From the cell containing the given text, extract its center point as [X, Y] coordinate. 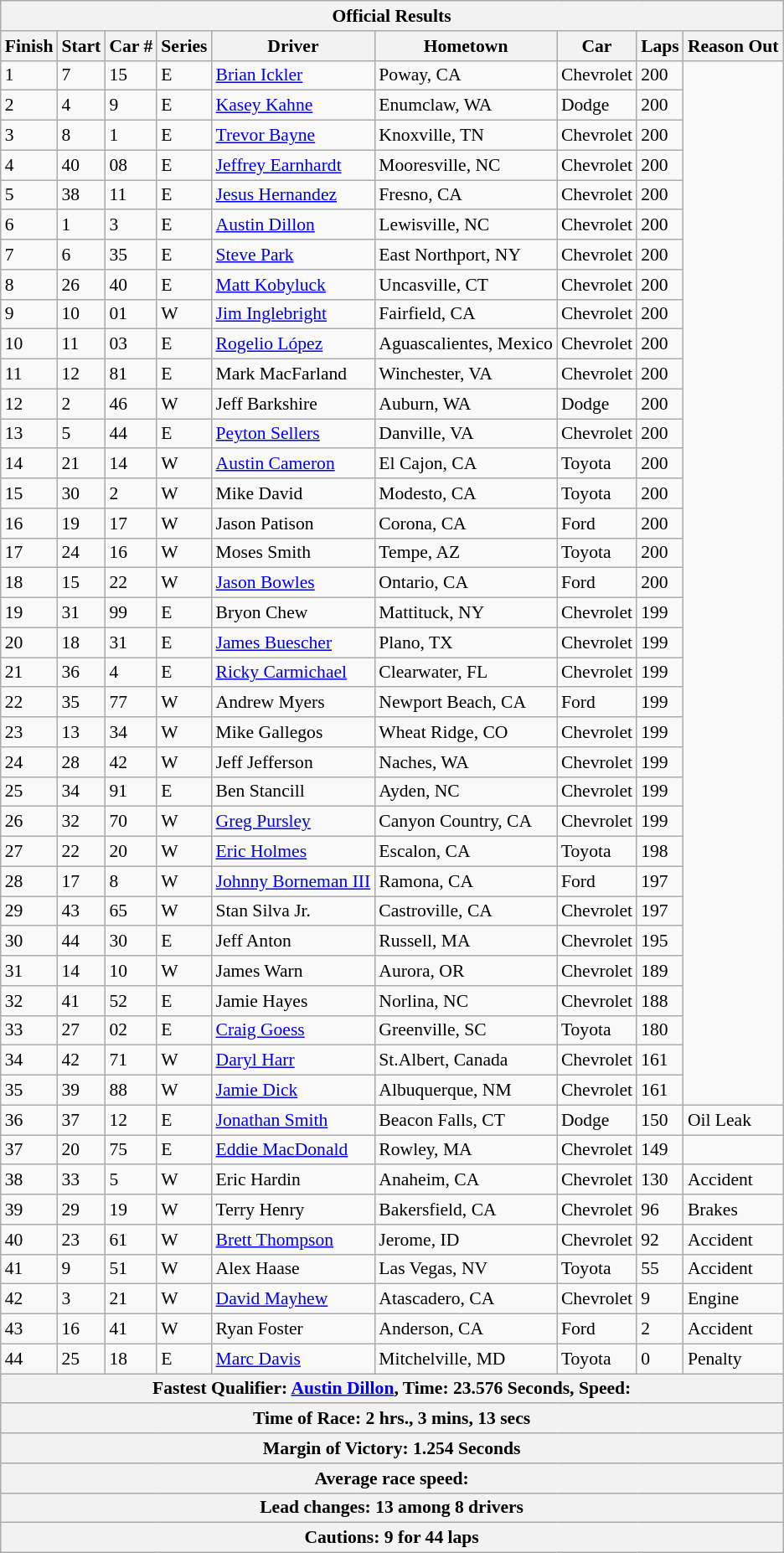
Jason Bowles [293, 583]
Austin Dillon [293, 225]
Official Results [392, 16]
180 [660, 1030]
Brett Thompson [293, 1240]
Mark MacFarland [293, 374]
Car [596, 46]
Norlina, NC [466, 1001]
188 [660, 1001]
Fresno, CA [466, 195]
Aguascalientes, Mexico [466, 344]
Mike Gallegos [293, 732]
Jerome, ID [466, 1240]
Knoxville, TN [466, 136]
130 [660, 1180]
Ontario, CA [466, 583]
Lewisville, NC [466, 225]
65 [131, 911]
Enumclaw, WA [466, 106]
James Warn [293, 971]
Rowley, MA [466, 1150]
81 [131, 374]
96 [660, 1210]
150 [660, 1120]
Car # [131, 46]
Mattituck, NY [466, 613]
Series [184, 46]
Danville, VA [466, 434]
Margin of Victory: 1.254 Seconds [392, 1448]
Start [80, 46]
08 [131, 165]
Mike David [293, 493]
El Cajon, CA [466, 464]
Engine [734, 1299]
Rogelio López [293, 344]
Mitchelville, MD [466, 1359]
Lead changes: 13 among 8 drivers [392, 1508]
Stan Silva Jr. [293, 911]
Andrew Myers [293, 703]
Ramona, CA [466, 881]
Beacon Falls, CT [466, 1120]
Mooresville, NC [466, 165]
Bryon Chew [293, 613]
Jamie Hayes [293, 1001]
Clearwater, FL [466, 673]
Average race speed: [392, 1478]
Jeff Anton [293, 942]
Albuquerque, NM [466, 1091]
55 [660, 1269]
Eddie MacDonald [293, 1150]
75 [131, 1150]
Corona, CA [466, 524]
Eric Hardin [293, 1180]
Peyton Sellers [293, 434]
Jamie Dick [293, 1091]
92 [660, 1240]
Trevor Bayne [293, 136]
Jeffrey Earnhardt [293, 165]
Oil Leak [734, 1120]
Ryan Foster [293, 1329]
Russell, MA [466, 942]
195 [660, 942]
Jonathan Smith [293, 1120]
James Buescher [293, 642]
Matt Kobyluck [293, 285]
Greg Pursley [293, 822]
88 [131, 1091]
Cautions: 9 for 44 laps [392, 1538]
Las Vegas, NV [466, 1269]
Wheat Ridge, CO [466, 732]
71 [131, 1060]
Uncasville, CT [466, 285]
Hometown [466, 46]
Ricky Carmichael [293, 673]
51 [131, 1269]
Ben Stancill [293, 792]
Fairfield, CA [466, 314]
Winchester, VA [466, 374]
Fastest Qualifier: Austin Dillon, Time: 23.576 Seconds, Speed: [392, 1389]
Auburn, WA [466, 404]
Terry Henry [293, 1210]
Jeff Jefferson [293, 762]
Johnny Borneman III [293, 881]
52 [131, 1001]
Penalty [734, 1359]
Moses Smith [293, 553]
189 [660, 971]
02 [131, 1030]
Anaheim, CA [466, 1180]
Driver [293, 46]
Castroville, CA [466, 911]
77 [131, 703]
99 [131, 613]
Craig Goess [293, 1030]
46 [131, 404]
Escalon, CA [466, 852]
Brian Ickler [293, 75]
Time of Race: 2 hrs., 3 mins, 13 secs [392, 1419]
198 [660, 852]
Daryl Harr [293, 1060]
Canyon Country, CA [466, 822]
Jason Patison [293, 524]
Steve Park [293, 255]
149 [660, 1150]
Austin Cameron [293, 464]
61 [131, 1240]
Marc Davis [293, 1359]
David Mayhew [293, 1299]
Eric Holmes [293, 852]
East Northport, NY [466, 255]
Anderson, CA [466, 1329]
Jim Inglebright [293, 314]
Newport Beach, CA [466, 703]
Tempe, AZ [466, 553]
Poway, CA [466, 75]
Aurora, OR [466, 971]
70 [131, 822]
Plano, TX [466, 642]
Finish [29, 46]
Naches, WA [466, 762]
91 [131, 792]
0 [660, 1359]
Modesto, CA [466, 493]
Jesus Hernandez [293, 195]
Brakes [734, 1210]
Jeff Barkshire [293, 404]
Bakersfield, CA [466, 1210]
Kasey Kahne [293, 106]
Greenville, SC [466, 1030]
Laps [660, 46]
Alex Haase [293, 1269]
Atascadero, CA [466, 1299]
01 [131, 314]
03 [131, 344]
St.Albert, Canada [466, 1060]
Reason Out [734, 46]
Ayden, NC [466, 792]
